Capture the cell that displays the provided text and extract its (X, Y) central coordinate. 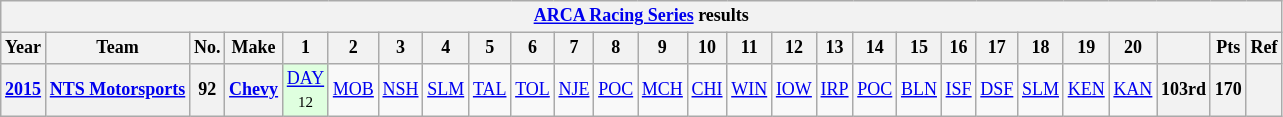
11 (750, 48)
WIN (750, 90)
12 (794, 48)
NSH (400, 90)
1 (305, 48)
CHI (707, 90)
Pts (1228, 48)
KAN (1133, 90)
Ref (1264, 48)
Year (24, 48)
18 (1041, 48)
3 (400, 48)
10 (707, 48)
IOW (794, 90)
TOL (532, 90)
MOB (353, 90)
DSF (997, 90)
ISF (958, 90)
NJE (574, 90)
4 (446, 48)
8 (616, 48)
103rd (1184, 90)
2015 (24, 90)
Make (254, 48)
2 (353, 48)
Chevy (254, 90)
BLN (920, 90)
9 (663, 48)
MCH (663, 90)
19 (1086, 48)
13 (834, 48)
92 (208, 90)
20 (1133, 48)
TAL (490, 90)
KEN (1086, 90)
DAY12 (305, 90)
17 (997, 48)
Team (117, 48)
14 (875, 48)
16 (958, 48)
No. (208, 48)
ARCA Racing Series results (642, 16)
7 (574, 48)
IRP (834, 90)
15 (920, 48)
6 (532, 48)
170 (1228, 90)
NTS Motorsports (117, 90)
5 (490, 48)
